Pinpoint the cell where the given text exists, returning its [X, Y] midpoint coordinate. 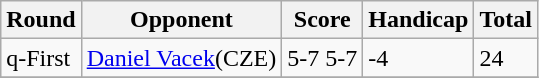
Daniel Vacek(CZE) [182, 58]
Round [41, 20]
5-7 5-7 [322, 58]
Total [506, 20]
-4 [418, 58]
Handicap [418, 20]
q-First [41, 58]
Opponent [182, 20]
Score [322, 20]
24 [506, 58]
